Capture the cell that displays the provided text and extract its (x, y) central coordinate. 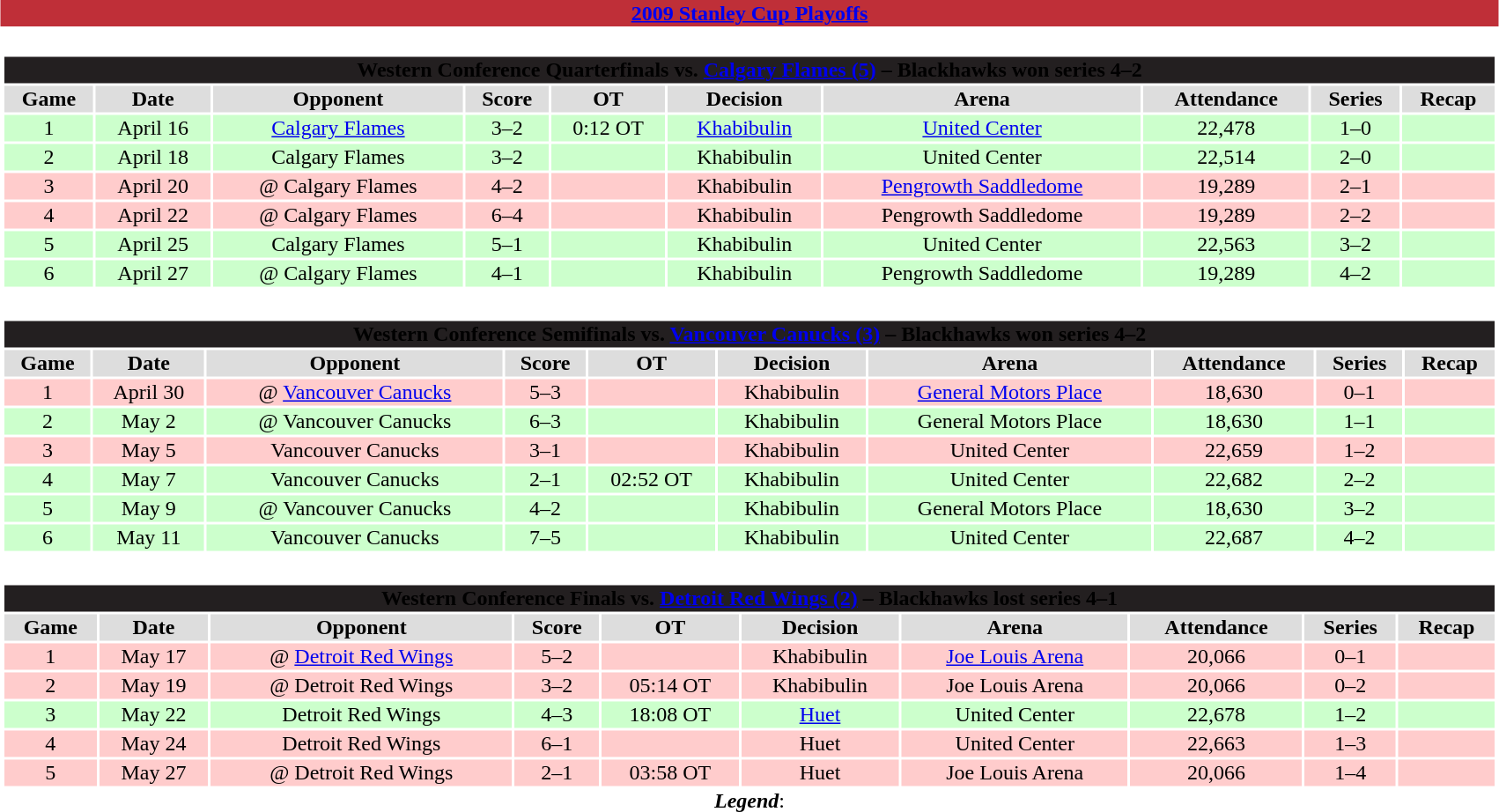
April 22 (152, 216)
6–3 (546, 422)
May 24 (153, 744)
May 19 (153, 686)
22,514 (1226, 158)
4–1 (507, 274)
03:58 OT (671, 772)
April 18 (152, 158)
22,563 (1226, 244)
22,682 (1234, 480)
6–1 (557, 744)
6–4 (507, 216)
April 27 (152, 274)
1–0 (1355, 128)
1–3 (1350, 744)
22,687 (1234, 538)
April 20 (152, 186)
Western Conference Semifinals vs. Vancouver Canucks (3) – Blackhawks won series 4–2 (749, 334)
0–2 (1350, 686)
05:14 OT (671, 686)
Western Conference Finals vs. Detroit Red Wings (2) – Blackhawks lost series 4–1 (749, 598)
2–0 (1355, 158)
22,678 (1217, 714)
May 9 (150, 508)
22,663 (1217, 744)
May 5 (150, 450)
April 16 (152, 128)
April 25 (152, 244)
5–1 (507, 244)
5–3 (546, 392)
0:12 OT (608, 128)
April 30 (150, 392)
May 27 (153, 772)
May 2 (150, 422)
02:52 OT (652, 480)
18:08 OT (671, 714)
May 17 (153, 656)
1–1 (1360, 422)
3–1 (546, 450)
22,478 (1226, 128)
May 22 (153, 714)
5–2 (557, 656)
May 7 (150, 480)
22,659 (1234, 450)
Western Conference Quarterfinals vs. Calgary Flames (5) – Blackhawks won series 4–2 (749, 70)
May 11 (150, 538)
7–5 (546, 538)
1–4 (1350, 772)
2009 Stanley Cup Playoffs (749, 13)
4–3 (557, 714)
